Extract the [x, y] coordinate from the center of the cell holding the provided text.  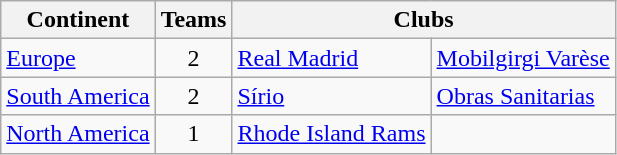
1 [194, 134]
Continent [78, 20]
Clubs [424, 20]
Teams [194, 20]
Europe [78, 58]
Obras Sanitarias [523, 96]
Sírio [332, 96]
Mobilgirgi Varèse [523, 58]
Rhode Island Rams [332, 134]
Real Madrid [332, 58]
South America [78, 96]
North America [78, 134]
